For the text-containing cell, return its midpoint in [X, Y] coordinate format. 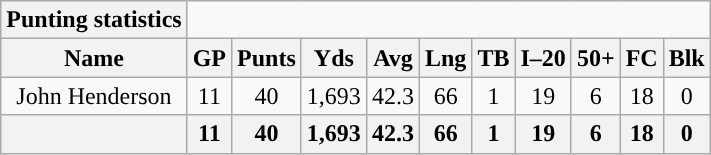
FC [642, 58]
Name [94, 58]
GP [209, 58]
Punting statistics [94, 20]
Avg [392, 58]
Lng [445, 58]
Punts [267, 58]
TB [494, 58]
John Henderson [94, 96]
I–20 [543, 58]
Yds [334, 58]
50+ [596, 58]
Blk [686, 58]
